Scan for the cell matching the given text and deliver its (X, Y) coordinate at center. 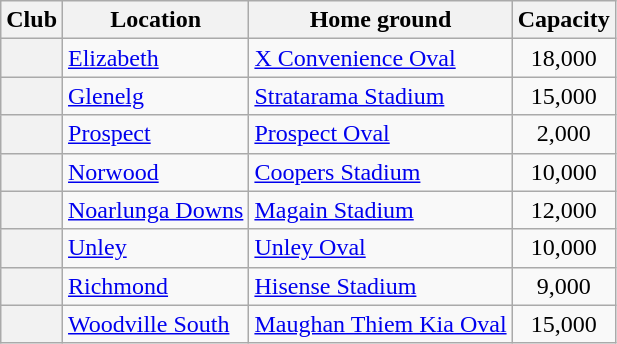
Elizabeth (156, 58)
9,000 (564, 286)
Richmond (156, 286)
12,000 (564, 210)
X Convenience Oval (380, 58)
Norwood (156, 172)
2,000 (564, 134)
Prospect (156, 134)
Maughan Thiem Kia Oval (380, 324)
Hisense Stadium (380, 286)
Magain Stadium (380, 210)
Club (32, 20)
Location (156, 20)
Prospect Oval (380, 134)
Noarlunga Downs (156, 210)
Capacity (564, 20)
Stratarama Stadium (380, 96)
18,000 (564, 58)
Home ground (380, 20)
Unley Oval (380, 248)
Unley (156, 248)
Coopers Stadium (380, 172)
Glenelg (156, 96)
Woodville South (156, 324)
